Return the (x, y) coordinate for the center point of the cell that contains the specified text.  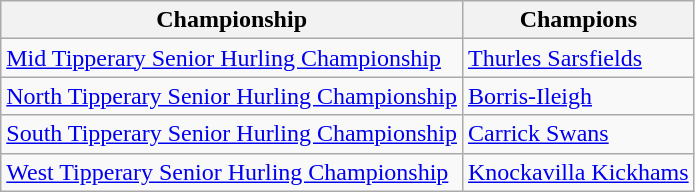
North Tipperary Senior Hurling Championship (232, 96)
Borris-Ileigh (578, 96)
South Tipperary Senior Hurling Championship (232, 134)
Knockavilla Kickhams (578, 172)
Carrick Swans (578, 134)
Thurles Sarsfields (578, 58)
Mid Tipperary Senior Hurling Championship (232, 58)
Champions (578, 20)
West Tipperary Senior Hurling Championship (232, 172)
Championship (232, 20)
